For the text-containing cell, return its midpoint in [x, y] coordinate format. 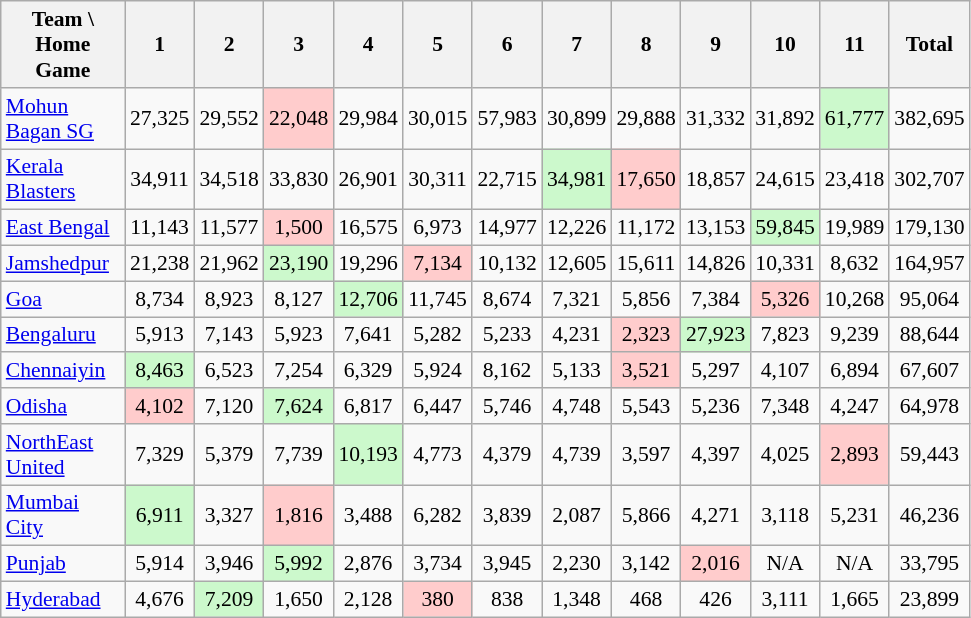
29,552 [228, 118]
21,962 [228, 264]
5,233 [506, 335]
18,857 [716, 180]
5,992 [298, 564]
6,911 [160, 516]
19,989 [854, 228]
5,856 [646, 299]
12,605 [576, 264]
8,674 [506, 299]
4,247 [854, 406]
3,734 [438, 564]
4,107 [784, 371]
426 [716, 600]
5,236 [716, 406]
164,957 [929, 264]
88,644 [929, 335]
3,946 [228, 564]
1,650 [298, 600]
64,978 [929, 406]
Kerala Blasters [63, 180]
7,143 [228, 335]
Total [929, 44]
29,888 [646, 118]
Mohun Bagan SG [63, 118]
6,329 [368, 371]
7 [576, 44]
6,894 [854, 371]
1,348 [576, 600]
2,128 [368, 600]
33,830 [298, 180]
1 [160, 44]
95,064 [929, 299]
23,899 [929, 600]
59,845 [784, 228]
6,282 [438, 516]
9,239 [854, 335]
14,826 [716, 264]
27,325 [160, 118]
23,418 [854, 180]
10 [784, 44]
10,193 [368, 454]
4,773 [438, 454]
12,226 [576, 228]
11,143 [160, 228]
57,983 [506, 118]
5,231 [854, 516]
34,981 [576, 180]
5,379 [228, 454]
302,707 [929, 180]
4,379 [506, 454]
2,323 [646, 335]
14,977 [506, 228]
31,892 [784, 118]
7,329 [160, 454]
5,923 [298, 335]
7,823 [784, 335]
3 [298, 44]
27,923 [716, 335]
6,447 [438, 406]
5,326 [784, 299]
19,296 [368, 264]
10,268 [854, 299]
9 [716, 44]
3,839 [506, 516]
15,611 [646, 264]
4,271 [716, 516]
7,624 [298, 406]
5,543 [646, 406]
Mumbai City [63, 516]
6,817 [368, 406]
61,777 [854, 118]
30,015 [438, 118]
2,876 [368, 564]
Bengaluru [63, 335]
4,025 [784, 454]
3,118 [784, 516]
2,016 [716, 564]
2 [228, 44]
3,945 [506, 564]
NorthEast United [63, 454]
22,048 [298, 118]
12,706 [368, 299]
5 [438, 44]
7,120 [228, 406]
179,130 [929, 228]
23,190 [298, 264]
3,521 [646, 371]
5,924 [438, 371]
7,348 [784, 406]
4,397 [716, 454]
5,866 [646, 516]
2,893 [854, 454]
1,665 [854, 600]
5,914 [160, 564]
3,327 [228, 516]
1,816 [298, 516]
3,597 [646, 454]
4,231 [576, 335]
7,209 [228, 600]
34,518 [228, 180]
11,172 [646, 228]
3,111 [784, 600]
11,577 [228, 228]
30,311 [438, 180]
3,488 [368, 516]
Hyderabad [63, 600]
13,153 [716, 228]
5,297 [716, 371]
Chennaiyin [63, 371]
7,641 [368, 335]
7,134 [438, 264]
16,575 [368, 228]
7,321 [576, 299]
468 [646, 600]
10,132 [506, 264]
4,676 [160, 600]
1,500 [298, 228]
21,238 [160, 264]
30,899 [576, 118]
2,087 [576, 516]
26,901 [368, 180]
Jamshedpur [63, 264]
6,523 [228, 371]
11,745 [438, 299]
4,739 [576, 454]
5,282 [438, 335]
33,795 [929, 564]
8 [646, 44]
7,384 [716, 299]
3,142 [646, 564]
29,984 [368, 118]
59,443 [929, 454]
8,162 [506, 371]
8,632 [854, 264]
8,734 [160, 299]
4,748 [576, 406]
Punjab [63, 564]
67,607 [929, 371]
34,911 [160, 180]
7,739 [298, 454]
East Bengal [63, 228]
6 [506, 44]
4 [368, 44]
5,746 [506, 406]
10,331 [784, 264]
8,127 [298, 299]
5,133 [576, 371]
46,236 [929, 516]
8,923 [228, 299]
838 [506, 600]
2,230 [576, 564]
382,695 [929, 118]
17,650 [646, 180]
5,913 [160, 335]
Goa [63, 299]
Team \ Home Game [63, 44]
31,332 [716, 118]
24,615 [784, 180]
380 [438, 600]
6,973 [438, 228]
7,254 [298, 371]
8,463 [160, 371]
22,715 [506, 180]
11 [854, 44]
4,102 [160, 406]
Odisha [63, 406]
